Detect which cell encompasses the target text, then output its (x, y) center coordinate. 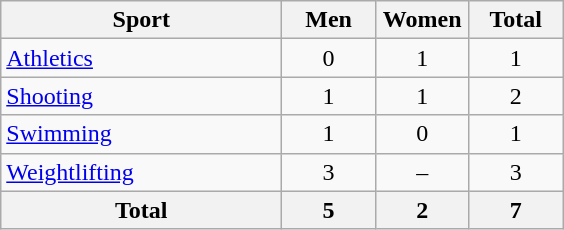
Weightlifting (142, 172)
7 (516, 210)
Shooting (142, 96)
Swimming (142, 134)
– (422, 172)
Women (422, 20)
Sport (142, 20)
5 (329, 210)
Men (329, 20)
Athletics (142, 58)
